Extract the (x, y) coordinate from the center of the cell holding the provided text.  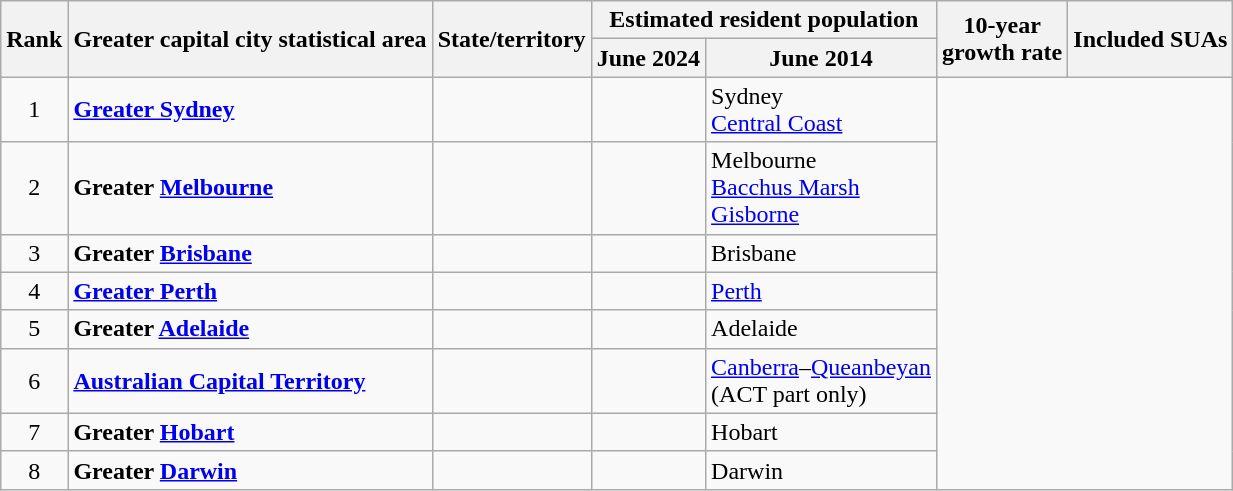
Brisbane (822, 253)
Greater Adelaide (250, 329)
Included SUAs (1150, 39)
Canberra–Queanbeyan(ACT part only) (822, 380)
3 (34, 253)
Darwin (822, 470)
Greater capital city statistical area (250, 39)
Estimated resident population (764, 20)
Greater Sydney (250, 110)
Greater Perth (250, 291)
2 (34, 188)
Adelaide (822, 329)
MelbourneBacchus MarshGisborne (822, 188)
Australian Capital Territory (250, 380)
Greater Darwin (250, 470)
June 2024 (648, 58)
5 (34, 329)
4 (34, 291)
10-yeargrowth rate (1002, 39)
Greater Brisbane (250, 253)
Greater Melbourne (250, 188)
Sydney Central Coast (822, 110)
Greater Hobart (250, 432)
June 2014 (822, 58)
8 (34, 470)
Rank (34, 39)
State/territory (512, 39)
Hobart (822, 432)
7 (34, 432)
Perth (822, 291)
6 (34, 380)
1 (34, 110)
